Return [x, y] of the center of cell containing provided text 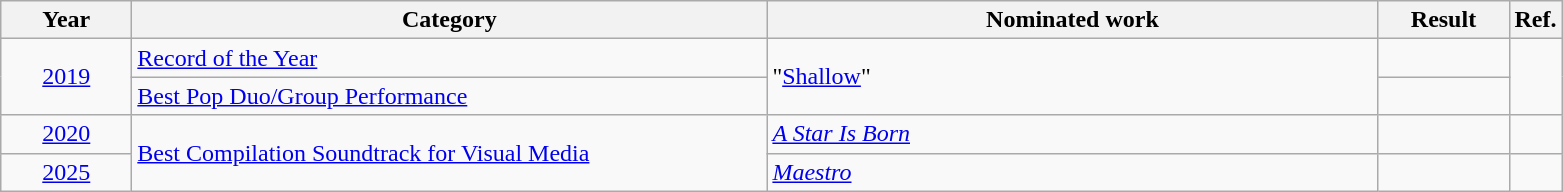
Ref. [1536, 20]
Best Compilation Soundtrack for Visual Media [450, 153]
Record of the Year [450, 58]
Result [1444, 20]
"Shallow" [1072, 77]
2020 [66, 134]
2019 [66, 77]
Nominated work [1072, 20]
Best Pop Duo/Group Performance [450, 96]
Year [66, 20]
A Star Is Born [1072, 134]
Category [450, 20]
Maestro [1072, 172]
2025 [66, 172]
